Output the (x, y) coordinate of the center of the cell containing the given text.  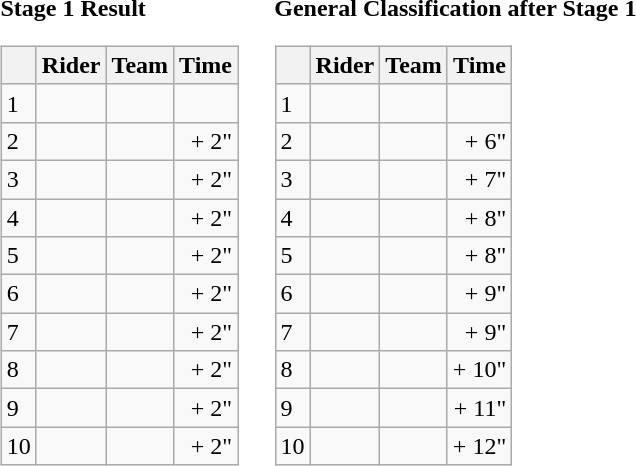
+ 11" (479, 408)
+ 10" (479, 370)
+ 12" (479, 446)
+ 7" (479, 179)
+ 6" (479, 141)
